Extract the (X, Y) coordinate from the center of the cell holding the provided text.  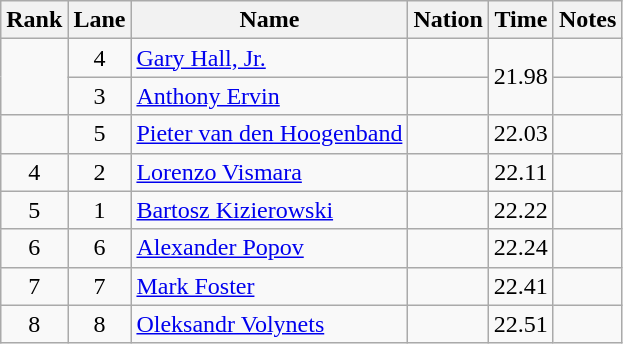
Name (270, 20)
Pieter van den Hoogenband (270, 134)
Time (520, 20)
3 (100, 96)
2 (100, 172)
Gary Hall, Jr. (270, 58)
22.03 (520, 134)
Mark Foster (270, 286)
1 (100, 210)
21.98 (520, 77)
Oleksandr Volynets (270, 324)
22.41 (520, 286)
Notes (587, 20)
Alexander Popov (270, 248)
22.22 (520, 210)
Nation (448, 20)
Lane (100, 20)
Rank (34, 20)
Anthony Ervin (270, 96)
Bartosz Kizierowski (270, 210)
Lorenzo Vismara (270, 172)
22.51 (520, 324)
22.24 (520, 248)
22.11 (520, 172)
